Pinpoint the cell where the given text exists, returning its (x, y) midpoint coordinate. 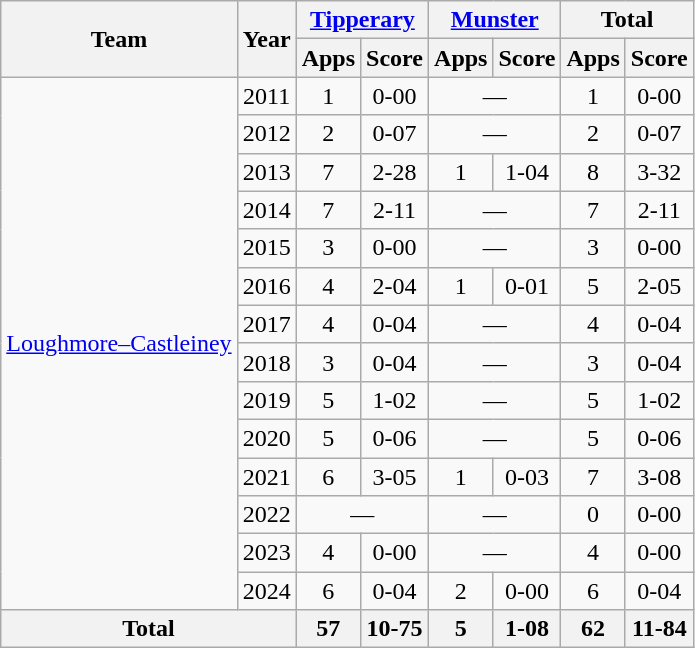
11-84 (659, 629)
8 (593, 172)
2-04 (395, 286)
57 (328, 629)
2013 (266, 172)
Team (119, 39)
1-04 (527, 172)
3-32 (659, 172)
2020 (266, 438)
3-08 (659, 477)
2022 (266, 515)
2023 (266, 553)
2014 (266, 210)
2-05 (659, 286)
Loughmore–Castleiney (119, 344)
Tipperary (362, 20)
Year (266, 39)
1-08 (527, 629)
2019 (266, 400)
2024 (266, 591)
0-03 (527, 477)
0 (593, 515)
0-01 (527, 286)
2-28 (395, 172)
3-05 (395, 477)
2021 (266, 477)
2017 (266, 324)
2012 (266, 134)
10-75 (395, 629)
62 (593, 629)
2018 (266, 362)
2016 (266, 286)
Munster (495, 20)
2015 (266, 248)
2011 (266, 96)
